Extract the (x, y) coordinate from the center of the cell holding the provided text.  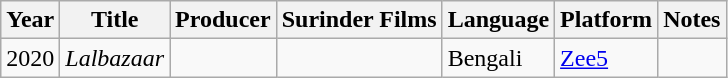
2020 (30, 58)
Title (115, 20)
Bengali (498, 58)
Producer (224, 20)
Zee5 (606, 58)
Language (498, 20)
Platform (606, 20)
Year (30, 20)
Notes (692, 20)
Surinder Films (359, 20)
Lalbazaar (115, 58)
